Find where the given text appears and provide that cell's center as [X, Y] coordinate. 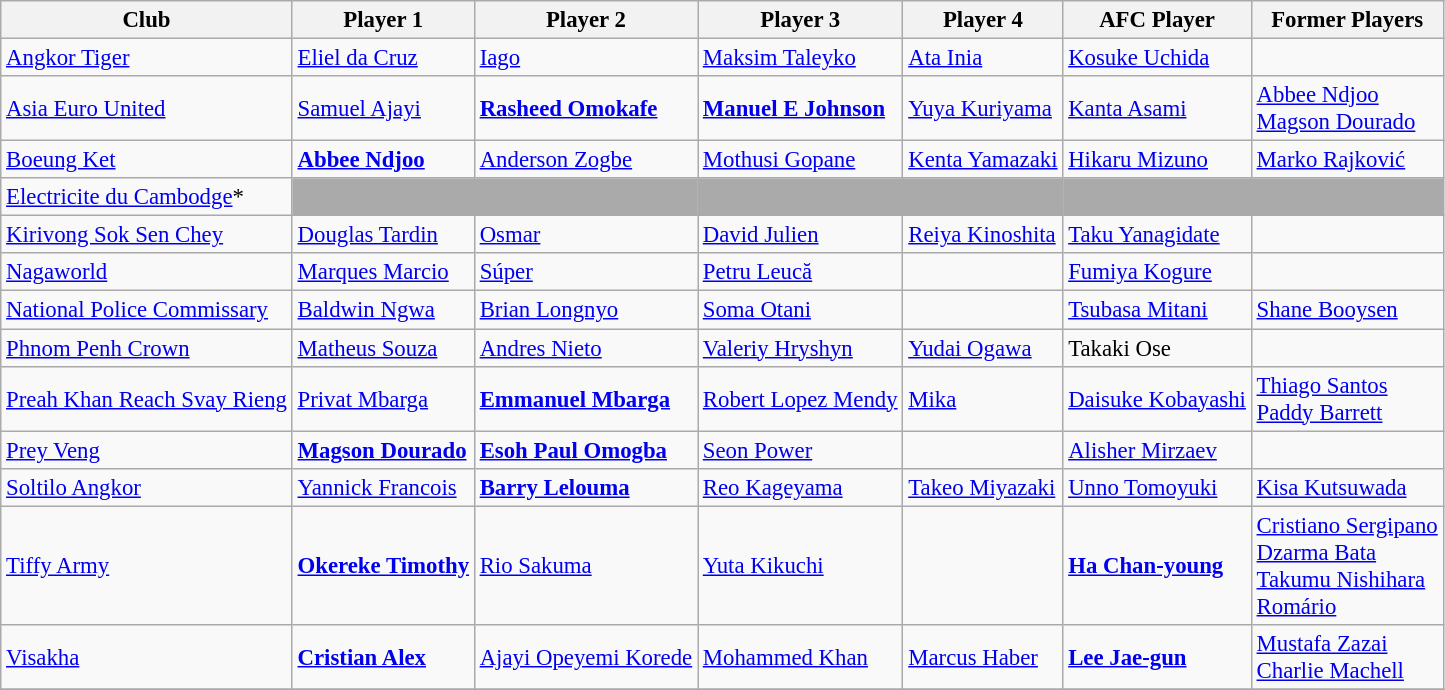
Tiffy Army [146, 566]
Club [146, 20]
Iago [586, 58]
Ajayi Opeyemi Korede [586, 658]
Rio Sakuma [586, 566]
Manuel E Johnson [800, 108]
Asia Euro United [146, 108]
Daisuke Kobayashi [1157, 398]
Fumiya Kogure [1157, 273]
Electricite du Cambodge* [146, 197]
Petru Leucă [800, 273]
Brian Longnyo [586, 310]
Kisa Kutsuwada [1347, 487]
Esoh Paul Omogba [586, 450]
Marko Rajković [1347, 160]
Reiya Kinoshita [983, 235]
Marques Marcio [383, 273]
Shane Booysen [1347, 310]
Unno Tomoyuki [1157, 487]
Okereke Timothy [383, 566]
Marcus Haber [983, 658]
Prey Veng [146, 450]
Player 1 [383, 20]
Eliel da Cruz [383, 58]
Cristian Alex [383, 658]
Emmanuel Mbarga [586, 398]
Robert Lopez Mendy [800, 398]
Kanta Asami [1157, 108]
Taku Yanagidate [1157, 235]
Andres Nieto [586, 348]
Player 4 [983, 20]
Player 2 [586, 20]
Ata Inia [983, 58]
Barry Lelouma [586, 487]
Yudai Ogawa [983, 348]
Soma Otani [800, 310]
Former Players [1347, 20]
Maksim Taleyko [800, 58]
Mohammed Khan [800, 658]
Magson Dourado [383, 450]
David Julien [800, 235]
Kenta Yamazaki [983, 160]
Hikaru Mizuno [1157, 160]
National Police Commissary [146, 310]
Ha Chan-young [1157, 566]
Mothusi Gopane [800, 160]
Player 3 [800, 20]
Abbee Ndjoo Magson Dourado [1347, 108]
Visakha [146, 658]
Preah Khan Reach Svay Rieng [146, 398]
Douglas Tardin [383, 235]
Samuel Ajayi [383, 108]
Rasheed Omokafe [586, 108]
Tsubasa Mitani [1157, 310]
Phnom Penh Crown [146, 348]
Osmar [586, 235]
Mika [983, 398]
Anderson Zogbe [586, 160]
Súper [586, 273]
Thiago Santos Paddy Barrett [1347, 398]
Yannick Francois [383, 487]
Takeo Miyazaki [983, 487]
Alisher Mirzaev [1157, 450]
Nagaworld [146, 273]
Matheus Souza [383, 348]
Kirivong Sok Sen Chey [146, 235]
Mustafa Zazai Charlie Machell [1347, 658]
Yuya Kuriyama [983, 108]
Baldwin Ngwa [383, 310]
AFC Player [1157, 20]
Kosuke Uchida [1157, 58]
Abbee Ndjoo [383, 160]
Yuta Kikuchi [800, 566]
Angkor Tiger [146, 58]
Seon Power [800, 450]
Cristiano Sergipano Dzarma Bata Takumu Nishihara Romário [1347, 566]
Valeriy Hryshyn [800, 348]
Lee Jae-gun [1157, 658]
Boeung Ket [146, 160]
Takaki Ose [1157, 348]
Reo Kageyama [800, 487]
Privat Mbarga [383, 398]
Soltilo Angkor [146, 487]
